Search for the cell housing the specified text and yield its (X, Y) center coordinate. 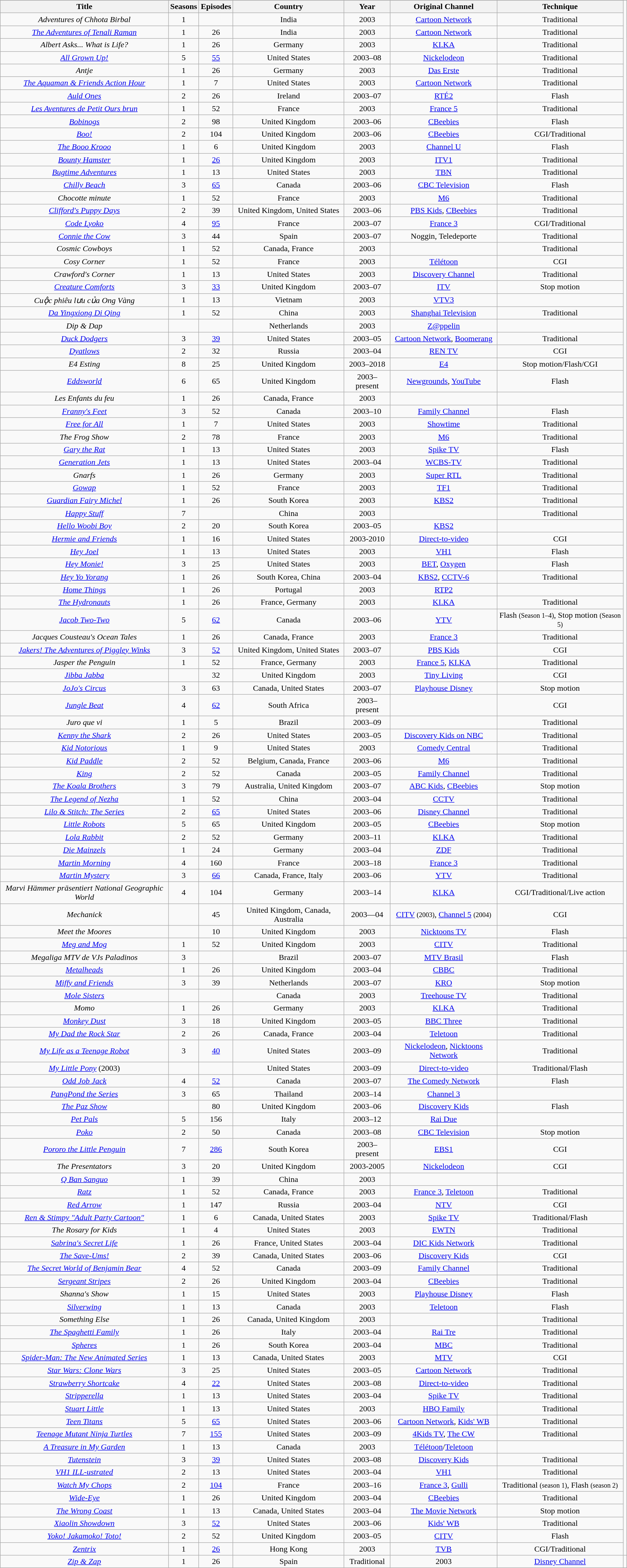
Australia, United Kingdom (289, 786)
18 (216, 1021)
KRO (443, 983)
EBS1 (443, 1149)
Monkey Dust (84, 1021)
Z@ppelin (443, 326)
Watch My Chops (84, 1485)
Channel 3 (443, 1094)
RTÉ2 (443, 96)
Showtime (443, 424)
Little Robots (84, 824)
Portugal (289, 590)
Chocotte minute (84, 198)
95 (216, 223)
Mole Sisters (84, 995)
France 5, KI.KA (443, 662)
2003–10 (367, 411)
Ratz (84, 1192)
VH1 ILL-ustrated (84, 1472)
9 (216, 748)
Télétoon (443, 262)
Jibba Jabba (84, 675)
98 (216, 121)
The Frog Show (84, 437)
Creature Comforts (84, 287)
Meet the Moores (84, 932)
Tutenstein (84, 1460)
TBN (443, 172)
24 (216, 850)
Hey Monie! (84, 564)
33 (216, 287)
78 (216, 437)
EWTN (443, 1230)
E4 (443, 364)
MBC (443, 1345)
Original Channel (443, 7)
PBS Kids (443, 650)
50 (216, 1132)
Flash (Season 1–4), Stop motion (Season 5) (560, 619)
Les Enfants du feu (84, 398)
Jungle Beat (84, 705)
2003–11 (367, 837)
2003–12 (367, 1119)
ITV1 (443, 160)
ITV (443, 287)
Franny's Feet (84, 411)
Gowap (84, 488)
Adventures of Chhota Birbal (84, 19)
Spider-Man: The New Animated Series (84, 1358)
All Grown Up! (84, 58)
Generation Jets (84, 462)
My Dad the Rock Star (84, 1034)
Cuộc phiêu lưu của Ong Vàng (84, 300)
My Life as a Teenage Robot (84, 1051)
The Presentators (84, 1167)
Boo! (84, 134)
Les Aventures de Petit Ours brun (84, 108)
Martin Mystery (84, 875)
The Movie Network (443, 1510)
Home Things (84, 590)
A Treasure in My Garden (84, 1447)
Teen Titans (84, 1421)
Happy Stuff (84, 513)
PBS Kids, CBeebies (443, 211)
The Aquaman & Friends Action Hour (84, 83)
The Booo Krooo (84, 147)
PangPond the Series (84, 1094)
Cosy Corner (84, 262)
France 5 (443, 108)
Yoko! Jakamoko! Toto! (84, 1536)
2003—04 (367, 914)
Zentrix (84, 1549)
MTV Brasil (443, 957)
Guardian Fairy Michel (84, 501)
The Secret World of Benjamin Bear (84, 1268)
Q Ban Sanguo (84, 1179)
4Kids TV, The CW (443, 1434)
Stop motion/Flash/CGI (560, 364)
E4 Esting (84, 364)
Code Lyoko (84, 223)
TVB (443, 1549)
Auld Ones (84, 96)
Year (367, 7)
Cartoon Network, Boomerang (443, 339)
Tiny Living (443, 675)
Rai Due (443, 1119)
Megaliga MTV de VJs Paladinos (84, 957)
The Spaghetti Family (84, 1332)
Hey Yo Yorang (84, 577)
Mechanick (84, 914)
2003–18 (367, 863)
Bugtime Adventures (84, 172)
Da Yingxiong Di Qing (84, 313)
Cosmic Cowboys (84, 249)
Kid Notorious (84, 748)
155 (216, 1434)
NTV (443, 1205)
Discovery Kids on NBC (443, 735)
CCTV (443, 799)
Strawberry Shortcake (84, 1383)
King (84, 773)
Ren & Stimpy "Adult Party Cartoon" (84, 1217)
80 (216, 1106)
Poko (84, 1132)
ZDF (443, 850)
Dyatlows (84, 351)
RTP2 (443, 590)
Comedy Central (443, 748)
The Adventures of Tenali Raman (84, 32)
Nickelodeon, Nicktoons Network (443, 1051)
The Comedy Network (443, 1081)
Canada, France, Italy (289, 875)
Sergeant Stripes (84, 1281)
160 (216, 863)
WCBS-TV (443, 462)
Stuart Little (84, 1409)
Teenage Mutant Ninja Turtles (84, 1434)
Gary the Rat (84, 449)
Rai Tre (443, 1332)
CGI/Traditional/Live action (560, 893)
The Koala Brothers (84, 786)
Albert Asks... What is Life? (84, 45)
Sabrina's Secret Life (84, 1243)
Marvi Hämmer präsentiert National Geographic World (84, 893)
Metalheads (84, 970)
Crawford's Corner (84, 274)
2003–16 (367, 1485)
REN TV (443, 351)
CITV (2003), Channel 5 (2004) (443, 914)
79 (216, 786)
Shanghai Television (443, 313)
Wide-Eye (84, 1498)
Super RTL (443, 475)
Xiaolin Showdown (84, 1523)
Das Erste (443, 70)
Canada, United Kingdom (289, 1319)
Lilo & Stitch: The Series (84, 812)
Hey Joel (84, 551)
Jasper the Penguin (84, 662)
Hong Kong (289, 1549)
Red Arrow (84, 1205)
63 (216, 688)
KBS2, CCTV-6 (443, 577)
BET, Oxygen (443, 564)
2003-2010 (367, 539)
16 (216, 539)
France 3, Gulli (443, 1485)
Belgium, Canada, France (289, 761)
Meg and Mog (84, 945)
Miffy and Friends (84, 983)
Jakers! The Adventures of Piggley Winks (84, 650)
Discovery Channel (443, 274)
Spheres (84, 1345)
156 (216, 1119)
France, United States (289, 1243)
Hello Woobi Boy (84, 526)
8 (184, 364)
Pet Pals (84, 1119)
Something Else (84, 1319)
United Kingdom, Canada, Australia (289, 914)
Eddsworld (84, 381)
JoJo's Circus (84, 688)
TF1 (443, 488)
Free for All (84, 424)
The Paz Show (84, 1106)
The Wrong Coast (84, 1510)
2003-2005 (367, 1167)
DIC Kids Network (443, 1243)
Seasons (184, 7)
Connie the Cow (84, 236)
66 (216, 875)
Duck Dodgers (84, 339)
45 (216, 914)
The Hydronauts (84, 602)
Lola Rabbit (84, 837)
Nicktoons TV (443, 932)
Jacob Two-Two (84, 619)
286 (216, 1149)
Vietnam (289, 300)
Bounty Hamster (84, 160)
Odd Job Jack (84, 1081)
Dip & Dap (84, 326)
Die Mainzels (84, 850)
44 (216, 236)
10 (216, 932)
2003–2018 (367, 364)
Treehouse TV (443, 995)
Kids' WB (443, 1523)
MTV (443, 1358)
Hermie and Friends (84, 539)
Martin Morning (84, 863)
Thailand (289, 1094)
South Africa (289, 705)
Newgrounds, YouTube (443, 381)
My Little Pony (2003) (84, 1068)
BBC Three (443, 1021)
Channel U (443, 147)
Kid Paddle (84, 761)
15 (216, 1294)
The Rosary for Kids (84, 1230)
Cartoon Network, Kids' WB (443, 1421)
CBBC (443, 970)
Shanna's Show (84, 1294)
ABC Kids, CBeebies (443, 786)
France 3, Teletoon (443, 1192)
Bobinogs (84, 121)
Technique (560, 7)
Télétoon/Teletoon (443, 1447)
The Save-Ums! (84, 1256)
Noggin, Teledeporte (443, 236)
Ireland (289, 96)
147 (216, 1205)
Star Wars: Clone Wars (84, 1370)
Country (289, 7)
Jacques Cousteau's Ocean Tales (84, 637)
Juro que vi (84, 723)
Momo (84, 1008)
VTV3 (443, 300)
The Legend of Nezha (84, 799)
Title (84, 7)
Antje (84, 70)
Silverwing (84, 1306)
Pororo the Little Penguin (84, 1149)
55 (216, 58)
South Korea, China (289, 577)
Episodes (216, 7)
22 (216, 1383)
Zip & Zap (84, 1562)
Stripperella (84, 1396)
Kenny the Shark (84, 735)
Chilly Beach (84, 185)
HBO Family (443, 1409)
Gnarfs (84, 475)
Traditional (season 1), Flash (season 2) (560, 1485)
40 (216, 1051)
Clifford's Puppy Days (84, 211)
